Output the [x, y] coordinate of the center of the cell containing the given text.  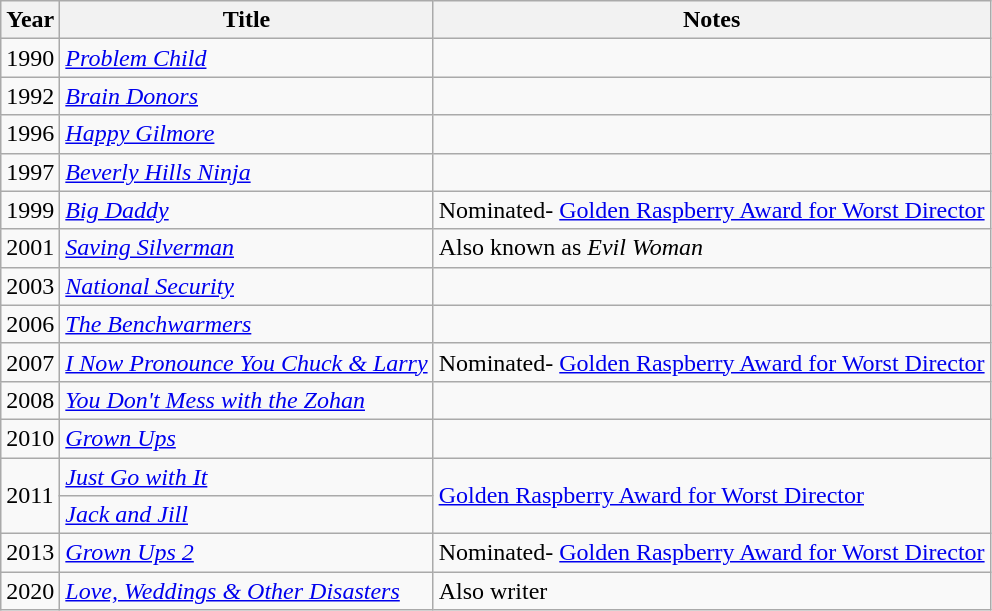
2010 [30, 438]
Grown Ups [246, 438]
Problem Child [246, 58]
Year [30, 20]
2013 [30, 553]
I Now Pronounce You Chuck & Larry [246, 362]
Also writer [712, 591]
2007 [30, 362]
Brain Donors [246, 96]
1999 [30, 210]
Grown Ups 2 [246, 553]
Saving Silverman [246, 248]
2006 [30, 324]
Also known as Evil Woman [712, 248]
Golden Raspberry Award for Worst Director [712, 496]
2003 [30, 286]
You Don't Mess with the Zohan [246, 400]
Big Daddy [246, 210]
Love, Weddings & Other Disasters [246, 591]
1990 [30, 58]
Title [246, 20]
Happy Gilmore [246, 134]
1992 [30, 96]
2001 [30, 248]
National Security [246, 286]
Beverly Hills Ninja [246, 172]
Jack and Jill [246, 515]
2008 [30, 400]
2011 [30, 496]
1996 [30, 134]
2020 [30, 591]
Notes [712, 20]
Just Go with It [246, 477]
1997 [30, 172]
The Benchwarmers [246, 324]
